From the cell containing the given text, extract its center point as (x, y) coordinate. 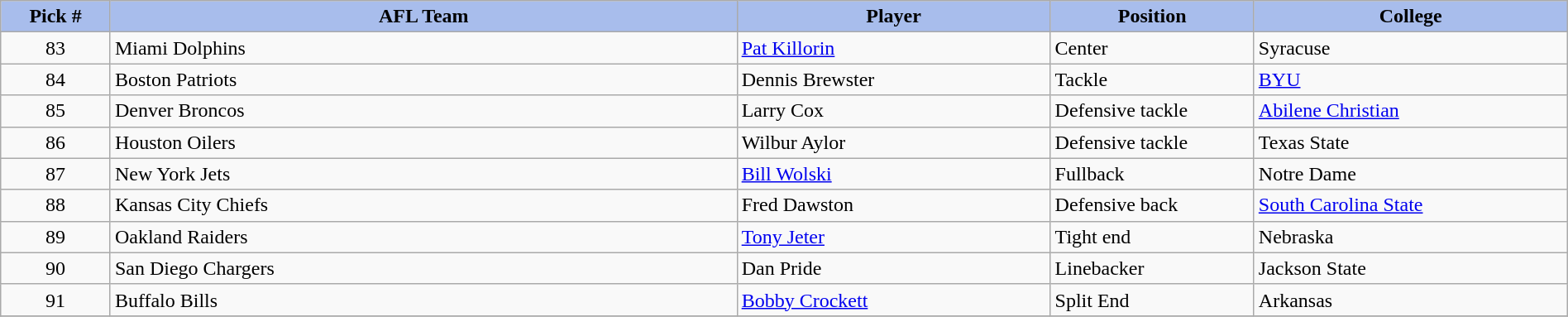
Wilbur Aylor (893, 142)
Syracuse (1411, 48)
Kansas City Chiefs (423, 205)
Dennis Brewster (893, 79)
Miami Dolphins (423, 48)
College (1411, 17)
AFL Team (423, 17)
Jackson State (1411, 268)
Position (1152, 17)
84 (56, 79)
Linebacker (1152, 268)
Bobby Crockett (893, 300)
Dan Pride (893, 268)
87 (56, 174)
88 (56, 205)
Houston Oilers (423, 142)
Texas State (1411, 142)
Denver Broncos (423, 111)
Arkansas (1411, 300)
Fullback (1152, 174)
Boston Patriots (423, 79)
Center (1152, 48)
83 (56, 48)
90 (56, 268)
Bill Wolski (893, 174)
89 (56, 237)
Abilene Christian (1411, 111)
Pick # (56, 17)
Tight end (1152, 237)
Larry Cox (893, 111)
Pat Killorin (893, 48)
San Diego Chargers (423, 268)
New York Jets (423, 174)
Oakland Raiders (423, 237)
South Carolina State (1411, 205)
Tackle (1152, 79)
Fred Dawston (893, 205)
Tony Jeter (893, 237)
Nebraska (1411, 237)
Split End (1152, 300)
86 (56, 142)
Defensive back (1152, 205)
Buffalo Bills (423, 300)
Player (893, 17)
91 (56, 300)
BYU (1411, 79)
85 (56, 111)
Notre Dame (1411, 174)
